Locate the cell with the specified text and output its (x, y) center coordinate. 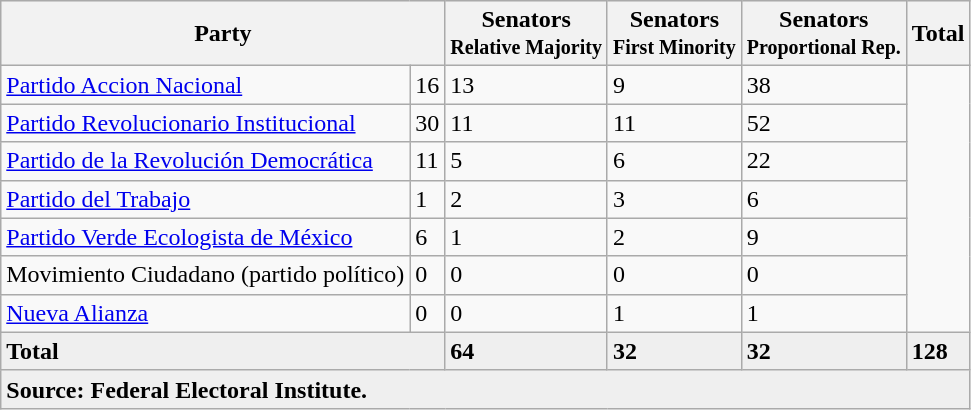
Partido Verde Ecologista de México (206, 237)
Partido Accion Nacional (206, 85)
Partido Revolucionario Institucional (206, 123)
Senators First Minority (674, 34)
16 (428, 85)
22 (824, 161)
64 (526, 351)
Movimiento Ciudadano (partido político) (206, 275)
SenatorsProportional Rep. (824, 34)
Nueva Alianza (206, 313)
5 (526, 161)
3 (674, 199)
Party (223, 34)
38 (824, 85)
52 (824, 123)
13 (526, 85)
Partido de la Revolución Democrática (206, 161)
128 (938, 351)
Source: Federal Electoral Institute. (486, 389)
SenatorsRelative Majority (526, 34)
30 (428, 123)
Partido del Trabajo (206, 199)
